From the cell containing the given text, extract its center point as (x, y) coordinate. 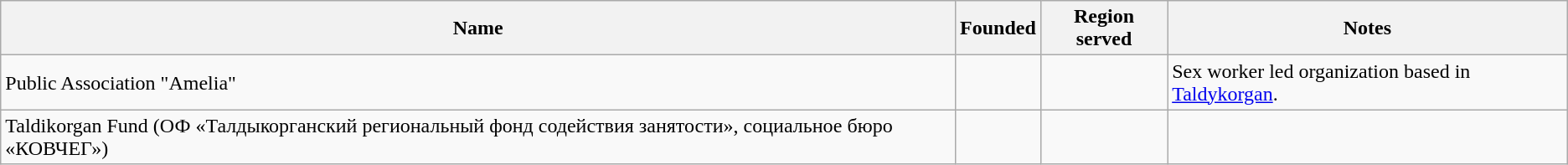
Sex worker led organization based in Taldykorgan. (1368, 82)
Name (478, 28)
Notes (1368, 28)
Public Association "Amelia" (478, 82)
Founded (998, 28)
Taldikorgan Fund (ОФ «Талдыкорганский региональный фонд содействия занятости», социальное бюро «КОВЧЕГ») (478, 137)
Region served (1104, 28)
